Determine the (x, y) coordinate at the center of the cell enclosing the given text.  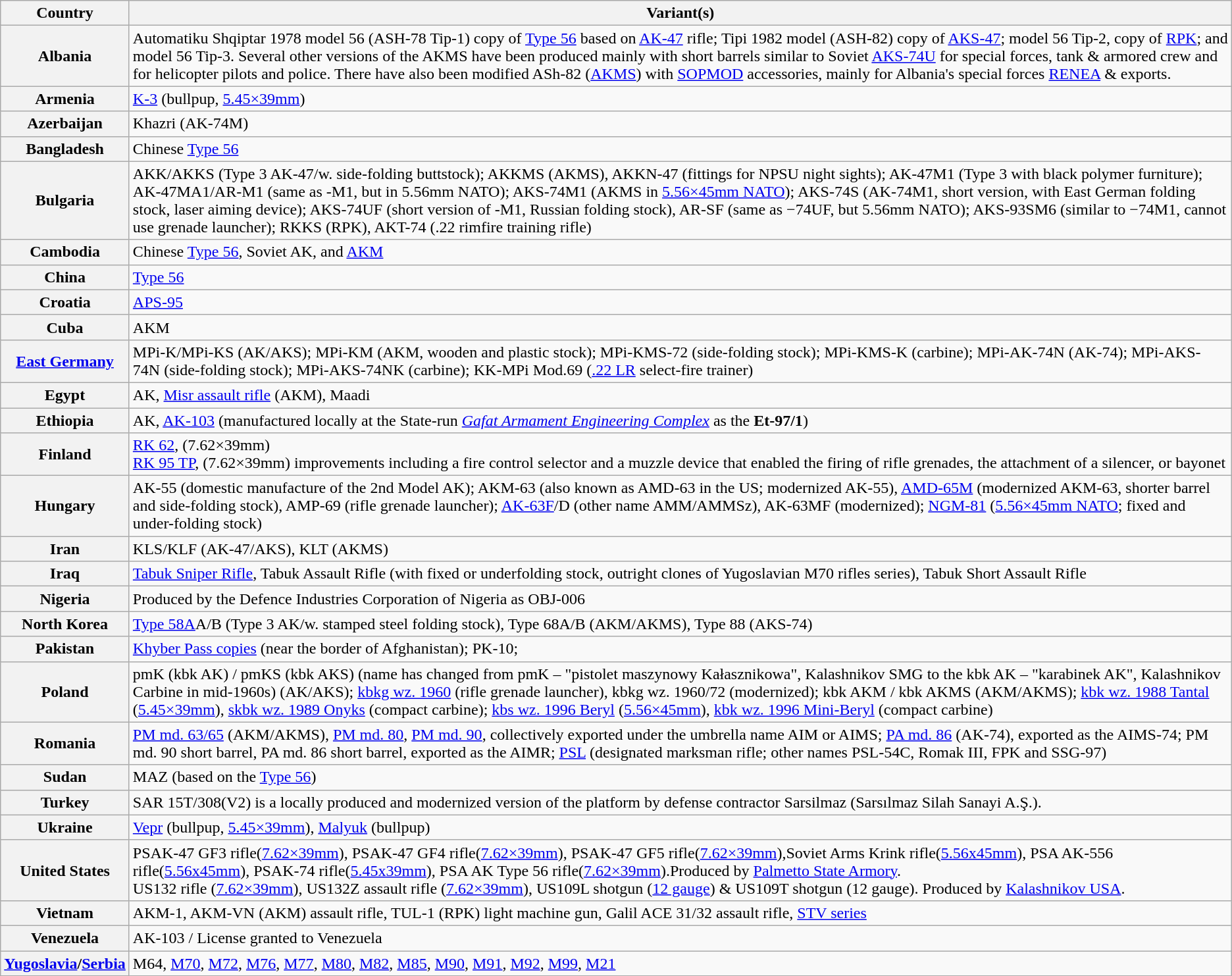
Azerbaijan (65, 124)
Ukraine (65, 827)
East Germany (65, 361)
Finland (65, 454)
Cambodia (65, 252)
Armenia (65, 99)
Khyber Pass copies (near the border of Afghanistan); PK-10; (680, 649)
MAZ (based on the Type 56) (680, 777)
Variant(s) (680, 13)
Pakistan (65, 649)
Chinese Type 56 (680, 149)
Venezuela (65, 938)
Ethiopia (65, 421)
Croatia (65, 302)
Hungary (65, 506)
AKM-1, AKM-VN (AKM) assault rifle, TUL-1 (RPK) light machine gun, Galil ACE 31/32 assault rifle, STV series (680, 913)
Bangladesh (65, 149)
Type 58AA/B (Type 3 AK/w. stamped steel folding stock), Type 68A/B (AKM/AKMS), Type 88 (AKS-74) (680, 624)
SAR 15T/308(V2) is a locally produced and modernized version of the platform by defense contractor Sarsilmaz (Sarsılmaz Silah Sanayi A.Ş.). (680, 802)
Poland (65, 692)
AK-103 / License granted to Venezuela (680, 938)
Khazri (AK-74M) (680, 124)
China (65, 277)
North Korea (65, 624)
Vepr (bullpup, 5.45×39mm), Malyuk (bullpup) (680, 827)
Albania (65, 56)
Egypt (65, 395)
Country (65, 13)
Cuba (65, 327)
Iran (65, 549)
Sudan (65, 777)
Vietnam (65, 913)
Romania (65, 744)
KLS/KLF (AK-47/AKS), KLT (AKMS) (680, 549)
AK, AK-103 (manufactured locally at the State-run Gafat Armament Engineering Complex as the Et-97/1) (680, 421)
United States (65, 870)
Produced by the Defence Industries Corporation of Nigeria as OBJ-006 (680, 599)
Nigeria (65, 599)
Type 56 (680, 277)
Iraq (65, 574)
AKM (680, 327)
AK, Misr assault rifle (AKM), Maadi (680, 395)
K-3 (bullpup, 5.45×39mm) (680, 99)
Yugoslavia/Serbia (65, 963)
APS-95 (680, 302)
Chinese Type 56, Soviet AK, and AKM (680, 252)
M64, M70, M72, M76, M77, M80, M82, M85, M90, M91, M92, M99, M21 (680, 963)
Turkey (65, 802)
Bulgaria (65, 200)
